Determine the [X, Y] coordinate at the center of the cell enclosing the given text.  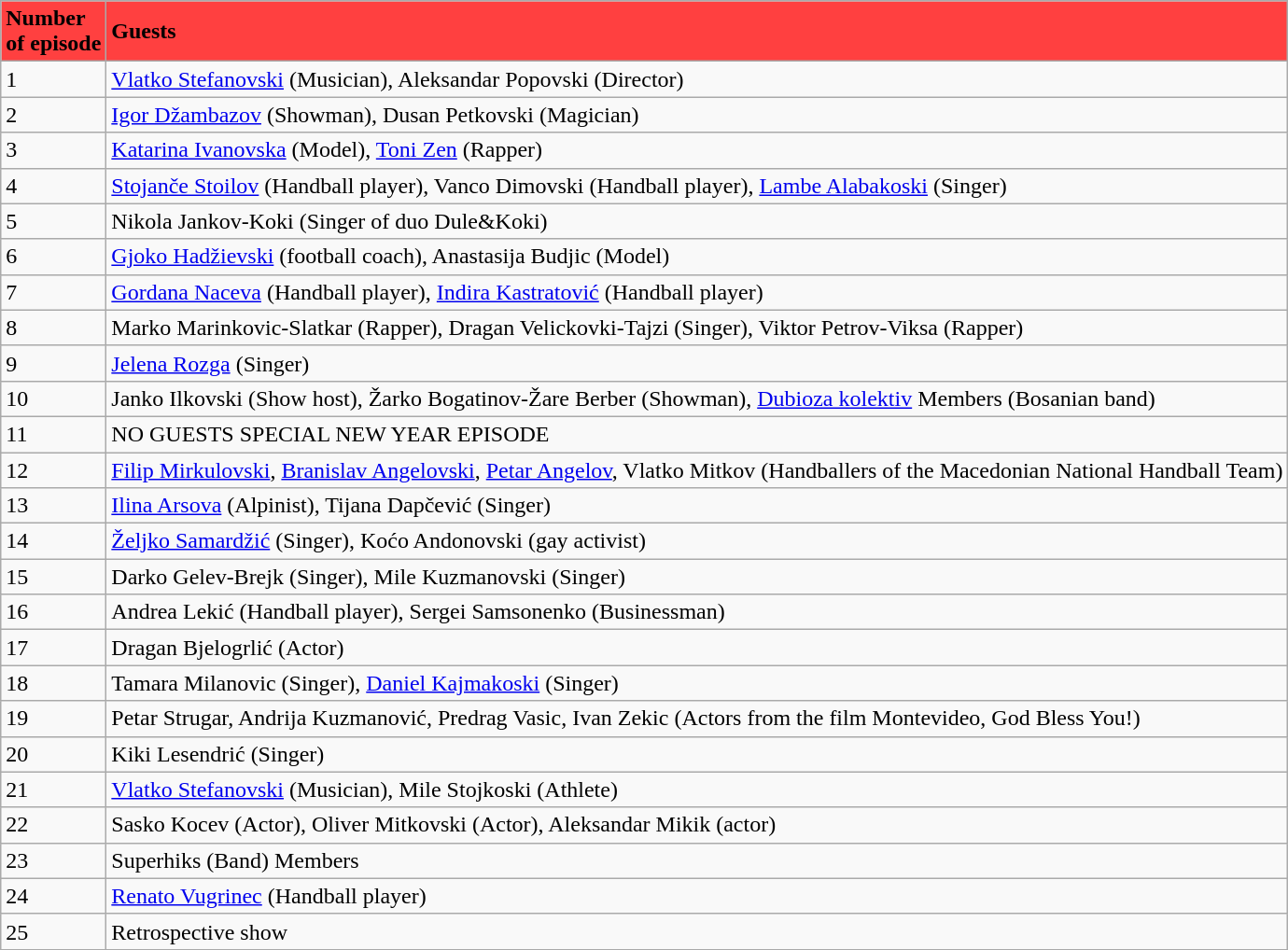
3 [54, 150]
8 [54, 328]
4 [54, 186]
1 [54, 79]
Katarina Ivanovska (Model), Toni Zen (Rapper) [697, 150]
11 [54, 434]
Superhiks (Band) Members [697, 860]
NO GUESTS SPECIAL NEW YEAR EPISODE [697, 434]
14 [54, 541]
16 [54, 612]
Nikola Jankov-Koki (Singer of duo Dule&Koki) [697, 221]
24 [54, 896]
Numberof episode [54, 32]
Marko Marinkovic-Slatkar (Rapper), Dragan Velickovki-Tajzi (Singer), Viktor Petrov-Viksa (Rapper) [697, 328]
18 [54, 683]
Sasko Kocev (Actor), Oliver Mitkovski (Actor), Aleksandar Mikik (actor) [697, 825]
Janko Ilkovski (Show host), Žarko Bogatinov-Žare Berber (Showman), Dubioza kolektiv Members (Bosanian band) [697, 398]
13 [54, 506]
12 [54, 469]
Renato Vugrinec (Handball player) [697, 896]
23 [54, 860]
Dragan Bjelogrlić (Actor) [697, 648]
Vlatko Stefanovski (Musician), Mile Stojkoski (Athlete) [697, 789]
Kiki Lesendrić (Singer) [697, 754]
22 [54, 825]
25 [54, 931]
Darko Gelev-Brejk (Singer), Mile Kuzmanovski (Singer) [697, 577]
21 [54, 789]
Gjoko Hadžievski (football coach), Anastasija Budjic (Model) [697, 257]
Željko Samardžić (Singer), Koćo Andonovski (gay activist) [697, 541]
17 [54, 648]
20 [54, 754]
7 [54, 292]
6 [54, 257]
19 [54, 719]
Vlatko Stefanovski (Musician), Aleksandar Popovski (Director) [697, 79]
Petar Strugar, Andrija Kuzmanović, Predrag Vasic, Ivan Zekic (Actors from the film Montevideo, God Bless You!) [697, 719]
2 [54, 115]
Guests [697, 32]
Andrea Lekić (Handball player), Sergei Samsonenko (Businessman) [697, 612]
Tamara Milanovic (Singer), Daniel Kajmakoski (Singer) [697, 683]
Igor Džambazov (Showman), Dusan Petkovski (Magician) [697, 115]
Stojanče Stoilov (Handball player), Vanco Dimovski (Handball player), Lambe Alabakoski (Singer) [697, 186]
Filip Mirkulovski, Branislav Angelovski, Petar Angelov, Vlatko Mitkov (Handballers of the Macedonian National Handball Team) [697, 469]
Jelena Rozga (Singer) [697, 363]
Gordana Naceva (Handball player), Indira Kastratović (Handball player) [697, 292]
Retrospective show [697, 931]
5 [54, 221]
10 [54, 398]
Ilina Arsova (Alpinist), Tijana Dapčević (Singer) [697, 506]
15 [54, 577]
9 [54, 363]
